Scan for the cell matching the given text and deliver its [X, Y] coordinate at center. 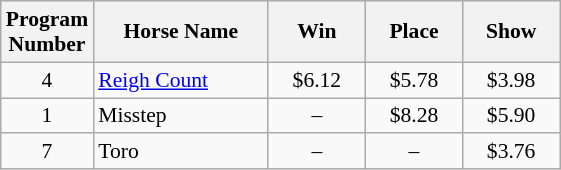
1 [47, 116]
$6.12 [316, 80]
$8.28 [414, 116]
$5.90 [512, 116]
Place [414, 32]
Show [512, 32]
Win [316, 32]
Horse Name [180, 32]
ProgramNumber [47, 32]
Misstep [180, 116]
Toro [180, 152]
7 [47, 152]
$3.98 [512, 80]
4 [47, 80]
$3.76 [512, 152]
$5.78 [414, 80]
Reigh Count [180, 80]
